Extract the (x, y) coordinate from the center of the cell holding the provided text.  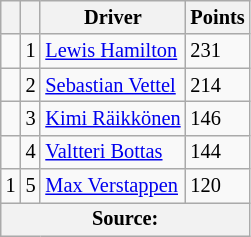
Driver (112, 17)
Max Verstappen (112, 186)
120 (217, 186)
231 (217, 51)
Valtteri Bottas (112, 152)
214 (217, 85)
2 (31, 85)
4 (31, 152)
144 (217, 152)
Lewis Hamilton (112, 51)
3 (31, 118)
Source: (126, 219)
Kimi Räikkönen (112, 118)
146 (217, 118)
Points (217, 17)
Sebastian Vettel (112, 85)
5 (31, 186)
